Find where the given text appears and provide that cell's center as (x, y) coordinate. 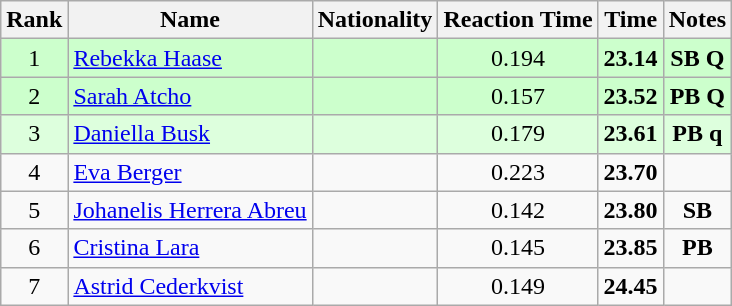
23.14 (630, 58)
0.223 (518, 172)
3 (34, 134)
0.149 (518, 286)
Cristina Lara (190, 248)
24.45 (630, 286)
0.145 (518, 248)
2 (34, 96)
23.52 (630, 96)
23.80 (630, 210)
23.70 (630, 172)
5 (34, 210)
0.179 (518, 134)
SB (697, 210)
0.194 (518, 58)
23.61 (630, 134)
7 (34, 286)
0.142 (518, 210)
Nationality (375, 20)
Johanelis Herrera Abreu (190, 210)
1 (34, 58)
23.85 (630, 248)
Name (190, 20)
PB Q (697, 96)
Rank (34, 20)
Reaction Time (518, 20)
Eva Berger (190, 172)
Sarah Atcho (190, 96)
Rebekka Haase (190, 58)
6 (34, 248)
Astrid Cederkvist (190, 286)
SB Q (697, 58)
PB q (697, 134)
Time (630, 20)
0.157 (518, 96)
Daniella Busk (190, 134)
PB (697, 248)
Notes (697, 20)
4 (34, 172)
